Output the (X, Y) coordinate of the center of the cell containing the given text.  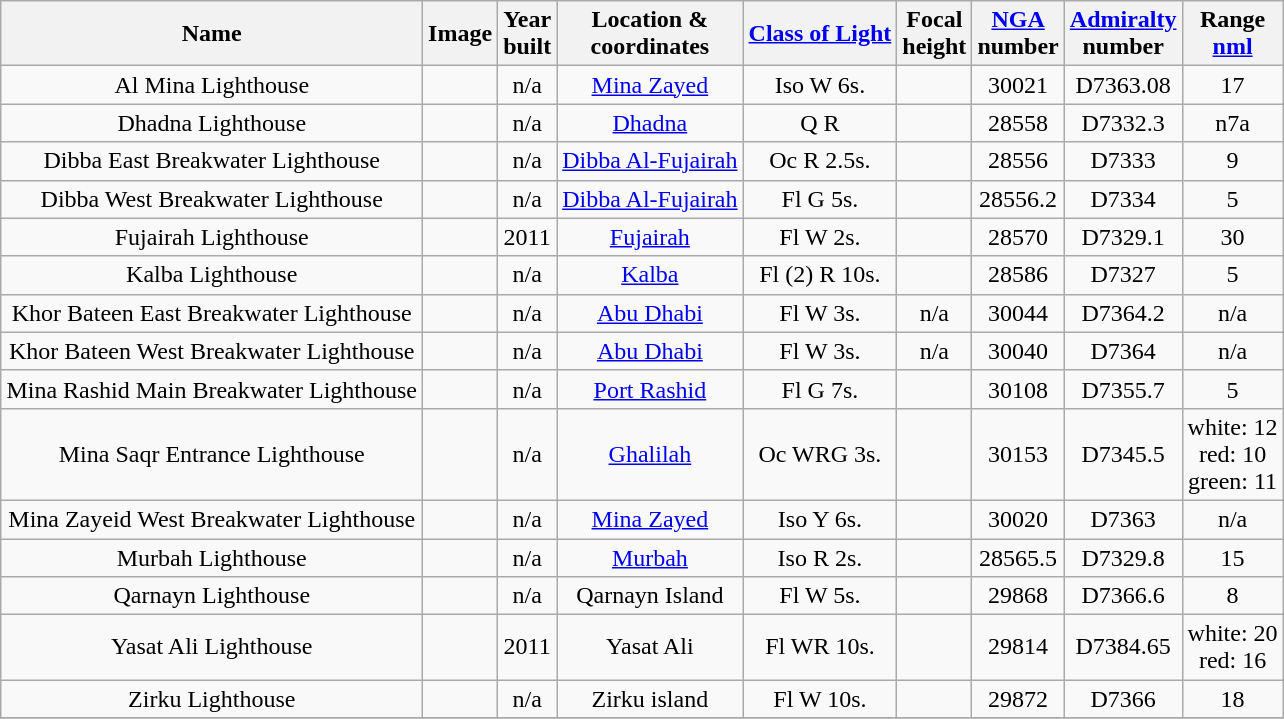
Mina Rashid Main Breakwater Lighthouse (212, 389)
Murbah (650, 557)
30153 (1018, 454)
Fujairah Lighthouse (212, 237)
D7364.2 (1123, 313)
Focalheight (934, 34)
Fl W 2s. (820, 237)
Location & coordinates (650, 34)
Dibba East Breakwater Lighthouse (212, 161)
28558 (1018, 123)
Zirku island (650, 699)
D7355.7 (1123, 389)
D7366 (1123, 699)
Iso R 2s. (820, 557)
Name (212, 34)
28586 (1018, 275)
D7366.6 (1123, 596)
29872 (1018, 699)
white: 12red: 10green: 11 (1232, 454)
Yasat Ali (650, 648)
Kalba (650, 275)
8 (1232, 596)
30108 (1018, 389)
D7363.08 (1123, 85)
D7364 (1123, 351)
white: 20red: 16 (1232, 648)
Qarnayn Lighthouse (212, 596)
D7345.5 (1123, 454)
Iso Y 6s. (820, 519)
29868 (1018, 596)
Admiraltynumber (1123, 34)
D7333 (1123, 161)
28556 (1018, 161)
Qarnayn Island (650, 596)
Fl W 10s. (820, 699)
Fl WR 10s. (820, 648)
Yearbuilt (528, 34)
28565.5 (1018, 557)
Oc WRG 3s. (820, 454)
Iso W 6s. (820, 85)
30020 (1018, 519)
D7327 (1123, 275)
D7363 (1123, 519)
28556.2 (1018, 199)
Ghalilah (650, 454)
Port Rashid (650, 389)
30021 (1018, 85)
Fl W 5s. (820, 596)
Dhadna (650, 123)
Fujairah (650, 237)
17 (1232, 85)
Oc R 2.5s. (820, 161)
Mina Saqr Entrance Lighthouse (212, 454)
D7334 (1123, 199)
Murbah Lighthouse (212, 557)
Dibba West Breakwater Lighthouse (212, 199)
Fl G 7s. (820, 389)
30040 (1018, 351)
Zirku Lighthouse (212, 699)
Kalba Lighthouse (212, 275)
18 (1232, 699)
NGAnumber (1018, 34)
Image (460, 34)
Fl (2) R 10s. (820, 275)
Al Mina Lighthouse (212, 85)
D7329.8 (1123, 557)
Fl G 5s. (820, 199)
Khor Bateen West Breakwater Lighthouse (212, 351)
Mina Zayeid West Breakwater Lighthouse (212, 519)
28570 (1018, 237)
30044 (1018, 313)
Rangenml (1232, 34)
15 (1232, 557)
n7a (1232, 123)
Yasat Ali Lighthouse (212, 648)
D7384.65 (1123, 648)
Khor Bateen East Breakwater Lighthouse (212, 313)
D7329.1 (1123, 237)
9 (1232, 161)
30 (1232, 237)
Dhadna Lighthouse (212, 123)
Class of Light (820, 34)
D7332.3 (1123, 123)
Q R (820, 123)
29814 (1018, 648)
